Determine the [X, Y] coordinate at the center of the cell enclosing the given text.  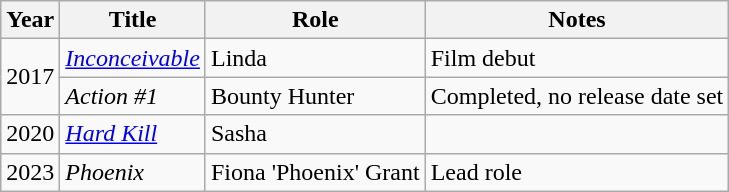
Bounty Hunter [315, 96]
2020 [30, 134]
Fiona 'Phoenix' Grant [315, 172]
Year [30, 20]
Notes [577, 20]
Linda [315, 58]
Action #1 [133, 96]
Sasha [315, 134]
Hard Kill [133, 134]
Phoenix [133, 172]
Inconceivable [133, 58]
Title [133, 20]
Lead role [577, 172]
Film debut [577, 58]
2023 [30, 172]
Completed, no release date set [577, 96]
2017 [30, 77]
Role [315, 20]
